Extract the (X, Y) coordinate from the center of the cell holding the provided text.  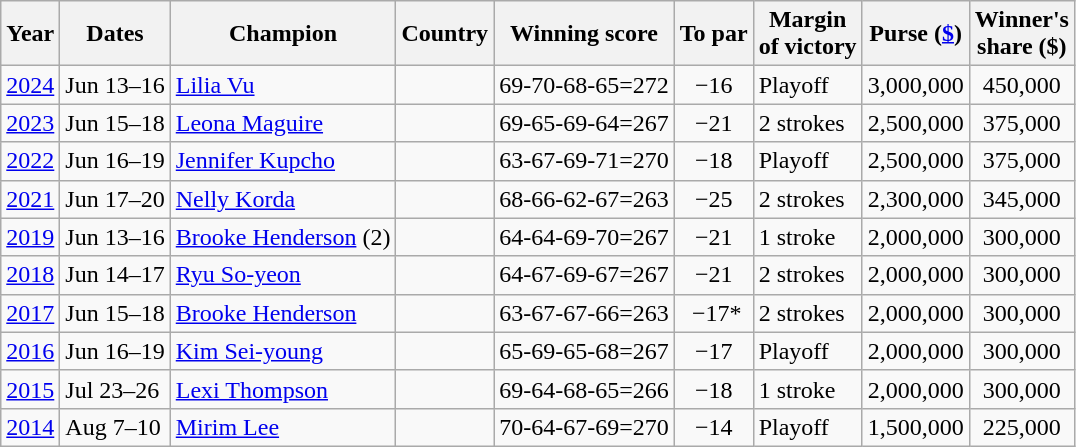
450,000 (1022, 85)
−14 (714, 427)
345,000 (1022, 199)
3,000,000 (916, 85)
225,000 (1022, 427)
Winner'sshare ($) (1022, 34)
2015 (30, 389)
63-67-67-66=263 (584, 313)
Kim Sei-young (283, 351)
64-64-69-70=267 (584, 237)
1,500,000 (916, 427)
To par (714, 34)
70-64-67-69=270 (584, 427)
Aug 7–10 (115, 427)
−25 (714, 199)
Winning score (584, 34)
Marginof victory (808, 34)
Champion (283, 34)
Jun 17–20 (115, 199)
2018 (30, 275)
Ryu So-yeon (283, 275)
69-70-68-65=272 (584, 85)
2,300,000 (916, 199)
69-65-69-64=267 (584, 123)
64-67-69-67=267 (584, 275)
−17* (714, 313)
2023 (30, 123)
2016 (30, 351)
Lexi Thompson (283, 389)
Mirim Lee (283, 427)
Jun 14–17 (115, 275)
63-67-69-71=270 (584, 161)
Dates (115, 34)
Brooke Henderson (2) (283, 237)
Brooke Henderson (283, 313)
Year (30, 34)
Purse ($) (916, 34)
2017 (30, 313)
−16 (714, 85)
2014 (30, 427)
Country (445, 34)
Jennifer Kupcho (283, 161)
Lilia Vu (283, 85)
68-66-62-67=263 (584, 199)
2019 (30, 237)
Leona Maguire (283, 123)
69-64-68-65=266 (584, 389)
2021 (30, 199)
2024 (30, 85)
Nelly Korda (283, 199)
Jul 23–26 (115, 389)
−17 (714, 351)
65-69-65-68=267 (584, 351)
2022 (30, 161)
